Scan for the cell matching the given text and deliver its (x, y) coordinate at center. 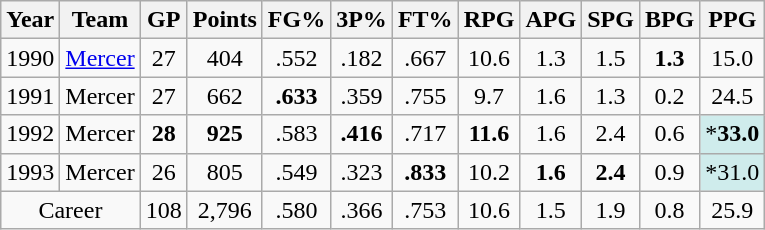
0.6 (669, 134)
BPG (669, 20)
25.9 (732, 210)
805 (224, 172)
15.0 (732, 58)
.753 (425, 210)
SPG (611, 20)
Year (30, 20)
1990 (30, 58)
.667 (425, 58)
PPG (732, 20)
28 (164, 134)
3P% (362, 20)
1991 (30, 96)
GP (164, 20)
0.8 (669, 210)
.717 (425, 134)
.366 (362, 210)
.359 (362, 96)
0.2 (669, 96)
404 (224, 58)
24.5 (732, 96)
662 (224, 96)
0.9 (669, 172)
925 (224, 134)
.833 (425, 172)
.583 (296, 134)
108 (164, 210)
.416 (362, 134)
Points (224, 20)
.552 (296, 58)
.633 (296, 96)
*33.0 (732, 134)
.755 (425, 96)
.580 (296, 210)
FT% (425, 20)
26 (164, 172)
.549 (296, 172)
.323 (362, 172)
Team (100, 20)
FG% (296, 20)
9.7 (489, 96)
10.2 (489, 172)
1993 (30, 172)
RPG (489, 20)
.182 (362, 58)
Career (70, 210)
*31.0 (732, 172)
1.9 (611, 210)
1992 (30, 134)
11.6 (489, 134)
2,796 (224, 210)
APG (551, 20)
